For the text-containing cell, return its midpoint in (X, Y) coordinate format. 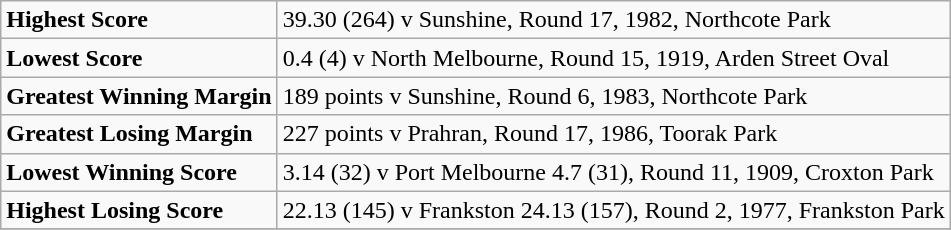
Lowest Winning Score (139, 172)
Highest Losing Score (139, 210)
Lowest Score (139, 58)
Greatest Winning Margin (139, 96)
Highest Score (139, 20)
189 points v Sunshine, Round 6, 1983, Northcote Park (614, 96)
39.30 (264) v Sunshine, Round 17, 1982, Northcote Park (614, 20)
0.4 (4) v North Melbourne, Round 15, 1919, Arden Street Oval (614, 58)
Greatest Losing Margin (139, 134)
22.13 (145) v Frankston 24.13 (157), Round 2, 1977, Frankston Park (614, 210)
3.14 (32) v Port Melbourne 4.7 (31), Round 11, 1909, Croxton Park (614, 172)
227 points v Prahran, Round 17, 1986, Toorak Park (614, 134)
